Identify which cell holds the provided text, then report its [X, Y] central coordinate. 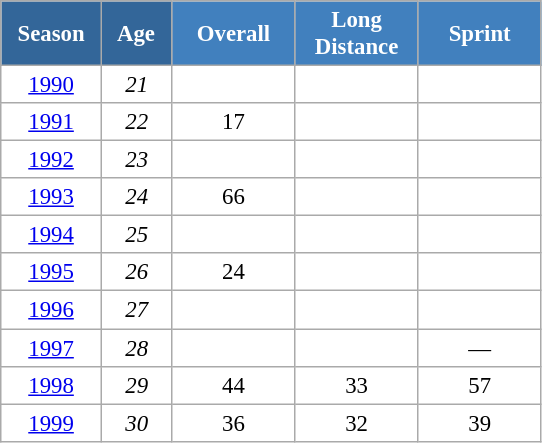
1999 [52, 423]
57 [480, 385]
1995 [52, 273]
29 [136, 385]
1992 [52, 160]
Season [52, 34]
21 [136, 85]
28 [136, 348]
33 [356, 385]
1991 [52, 122]
30 [136, 423]
66 [234, 197]
Long Distance [356, 34]
1990 [52, 85]
Age [136, 34]
— [480, 348]
Sprint [480, 34]
23 [136, 160]
17 [234, 122]
22 [136, 122]
44 [234, 385]
1996 [52, 310]
1997 [52, 348]
32 [356, 423]
1993 [52, 197]
27 [136, 310]
Overall [234, 34]
25 [136, 235]
39 [480, 423]
1998 [52, 385]
1994 [52, 235]
36 [234, 423]
26 [136, 273]
